Search for the cell housing the specified text and yield its (x, y) center coordinate. 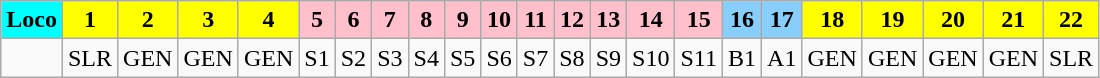
S7 (535, 58)
11 (535, 20)
4 (268, 20)
19 (892, 20)
8 (426, 20)
6 (353, 20)
2 (148, 20)
18 (832, 20)
S3 (390, 58)
A1 (782, 58)
S6 (499, 58)
15 (699, 20)
S9 (608, 58)
17 (782, 20)
S1 (317, 58)
5 (317, 20)
S10 (651, 58)
22 (1072, 20)
B1 (742, 58)
3 (208, 20)
16 (742, 20)
S8 (572, 58)
12 (572, 20)
20 (953, 20)
14 (651, 20)
S4 (426, 58)
7 (390, 20)
S11 (699, 58)
10 (499, 20)
S2 (353, 58)
13 (608, 20)
S5 (462, 58)
9 (462, 20)
Loco (32, 20)
1 (90, 20)
21 (1013, 20)
